Pinpoint the cell where the given text exists, returning its (x, y) midpoint coordinate. 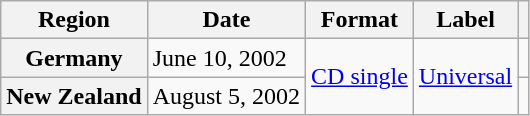
August 5, 2002 (226, 96)
Format (360, 20)
Universal (465, 77)
Germany (74, 58)
New Zealand (74, 96)
Label (465, 20)
Region (74, 20)
June 10, 2002 (226, 58)
Date (226, 20)
CD single (360, 77)
